Return (x, y) of the center of cell containing provided text 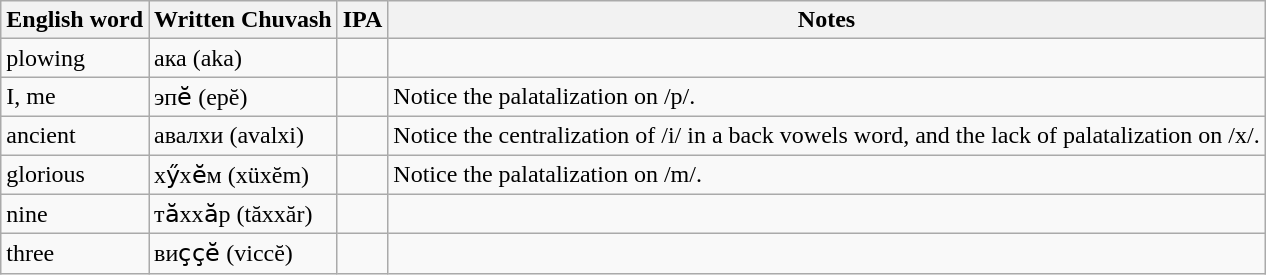
хӳхӗм (xüxĕm) (244, 174)
glorious (75, 174)
plowing (75, 58)
эпӗ (epĕ) (244, 97)
Notes (826, 20)
тӑххӑр (tăxxăr) (244, 214)
виҫҫӗ (viccĕ) (244, 254)
ака (aka) (244, 58)
ancient (75, 135)
Notice the palatalization on /p/. (826, 97)
nine (75, 214)
English word (75, 20)
three (75, 254)
Written Chuvash (244, 20)
IPA (362, 20)
Notice the palatalization on /m/. (826, 174)
I, me (75, 97)
авалхи (avalxi) (244, 135)
Notice the centralization of /i/ in a back vowels word, and the lack of palatalization on /x/. (826, 135)
